Detect which cell encompasses the target text, then output its [x, y] center coordinate. 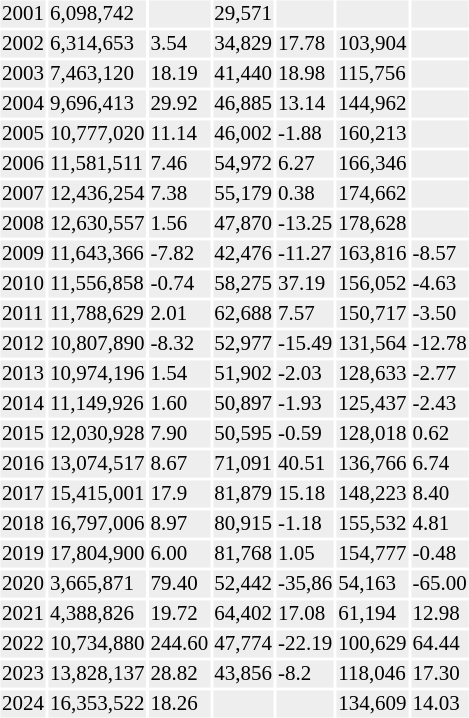
46,002 [244, 134]
8.67 [180, 464]
13,074,517 [97, 464]
11,788,629 [97, 314]
155,532 [372, 524]
-8.32 [180, 344]
17,804,900 [97, 554]
144,962 [372, 104]
4,388,826 [97, 614]
17.30 [440, 674]
174,662 [372, 194]
-0.59 [304, 434]
-22.19 [304, 644]
19.72 [180, 614]
6,098,742 [97, 14]
125,437 [372, 404]
2001 [22, 14]
12,030,928 [97, 434]
16,797,006 [97, 524]
47,870 [244, 224]
12,630,557 [97, 224]
10,807,890 [97, 344]
7.90 [180, 434]
2010 [22, 284]
42,476 [244, 254]
1.60 [180, 404]
7.46 [180, 164]
-0.48 [440, 554]
2015 [22, 434]
46,885 [244, 104]
0.38 [304, 194]
54,972 [244, 164]
64.44 [440, 644]
-0.74 [180, 284]
41,440 [244, 74]
55,179 [244, 194]
-8.57 [440, 254]
1.05 [304, 554]
61,194 [372, 614]
8.97 [180, 524]
10,974,196 [97, 374]
156,052 [372, 284]
136,766 [372, 464]
18.98 [304, 74]
154,777 [372, 554]
17.08 [304, 614]
2021 [22, 614]
18.19 [180, 74]
178,628 [372, 224]
2018 [22, 524]
2003 [22, 74]
103,904 [372, 44]
12,436,254 [97, 194]
150,717 [372, 314]
71,091 [244, 464]
2006 [22, 164]
2023 [22, 674]
-12.78 [440, 344]
79.40 [180, 584]
2020 [22, 584]
2024 [22, 704]
62,688 [244, 314]
7.57 [304, 314]
148,223 [372, 494]
160,213 [372, 134]
128,633 [372, 374]
2016 [22, 464]
13,828,137 [97, 674]
11,643,366 [97, 254]
2011 [22, 314]
2005 [22, 134]
10,734,880 [97, 644]
131,564 [372, 344]
11,149,926 [97, 404]
7,463,120 [97, 74]
9,696,413 [97, 104]
29.92 [180, 104]
8.40 [440, 494]
2004 [22, 104]
-3.50 [440, 314]
15.18 [304, 494]
-1.88 [304, 134]
2013 [22, 374]
-1.93 [304, 404]
18.26 [180, 704]
11,581,511 [97, 164]
52,977 [244, 344]
-13.25 [304, 224]
81,768 [244, 554]
50,595 [244, 434]
11.14 [180, 134]
2009 [22, 254]
34,829 [244, 44]
-8.2 [304, 674]
13.14 [304, 104]
52,442 [244, 584]
2019 [22, 554]
166,346 [372, 164]
100,629 [372, 644]
163,816 [372, 254]
16,353,522 [97, 704]
128,018 [372, 434]
64,402 [244, 614]
10,777,020 [97, 134]
115,756 [372, 74]
14.03 [440, 704]
2007 [22, 194]
28.82 [180, 674]
47,774 [244, 644]
51,902 [244, 374]
2002 [22, 44]
43,856 [244, 674]
29,571 [244, 14]
2022 [22, 644]
-4.63 [440, 284]
6.00 [180, 554]
-2.77 [440, 374]
244.60 [180, 644]
50,897 [244, 404]
134,609 [372, 704]
-2.03 [304, 374]
-7.82 [180, 254]
58,275 [244, 284]
80,915 [244, 524]
7.38 [180, 194]
17.9 [180, 494]
6.27 [304, 164]
17.78 [304, 44]
-1.18 [304, 524]
1.56 [180, 224]
-35,86 [304, 584]
118,046 [372, 674]
54,163 [372, 584]
40.51 [304, 464]
3,665,871 [97, 584]
-11.27 [304, 254]
2.01 [180, 314]
2008 [22, 224]
-65.00 [440, 584]
-2.43 [440, 404]
2014 [22, 404]
2017 [22, 494]
6.74 [440, 464]
15,415,001 [97, 494]
6,314,653 [97, 44]
1.54 [180, 374]
-15.49 [304, 344]
11,556,858 [97, 284]
2012 [22, 344]
4.81 [440, 524]
37.19 [304, 284]
3.54 [180, 44]
12.98 [440, 614]
0.62 [440, 434]
81,879 [244, 494]
